Return the (x, y) coordinate for the center point of the cell that contains the specified text.  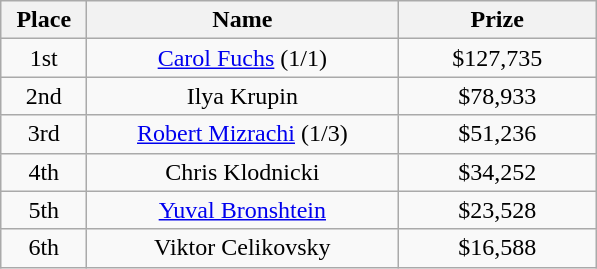
$51,236 (498, 134)
2nd (44, 96)
$23,528 (498, 210)
4th (44, 172)
5th (44, 210)
1st (44, 58)
Name (242, 20)
Viktor Celikovsky (242, 248)
Ilya Krupin (242, 96)
$127,735 (498, 58)
$34,252 (498, 172)
Place (44, 20)
$78,933 (498, 96)
Carol Fuchs (1/1) (242, 58)
6th (44, 248)
Chris Klodnicki (242, 172)
Yuval Bronshtein (242, 210)
$16,588 (498, 248)
Robert Mizrachi (1/3) (242, 134)
3rd (44, 134)
Prize (498, 20)
